Detect which cell encompasses the target text, then output its (x, y) center coordinate. 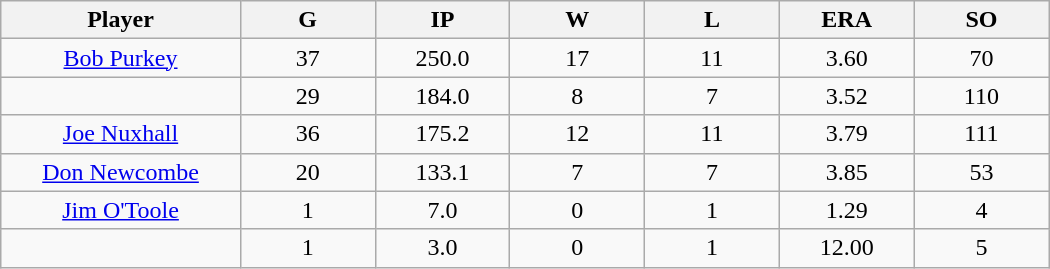
7.0 (442, 210)
4 (982, 210)
W (578, 20)
133.1 (442, 172)
8 (578, 96)
20 (308, 172)
Joe Nuxhall (121, 134)
29 (308, 96)
36 (308, 134)
G (308, 20)
3.52 (846, 96)
37 (308, 58)
1.29 (846, 210)
12.00 (846, 248)
70 (982, 58)
3.85 (846, 172)
110 (982, 96)
IP (442, 20)
12 (578, 134)
250.0 (442, 58)
111 (982, 134)
Jim O'Toole (121, 210)
ERA (846, 20)
3.60 (846, 58)
17 (578, 58)
3.0 (442, 248)
SO (982, 20)
175.2 (442, 134)
5 (982, 248)
Player (121, 20)
Don Newcombe (121, 172)
Bob Purkey (121, 58)
3.79 (846, 134)
184.0 (442, 96)
L (712, 20)
53 (982, 172)
